From the cell containing the given text, extract its center point as [x, y] coordinate. 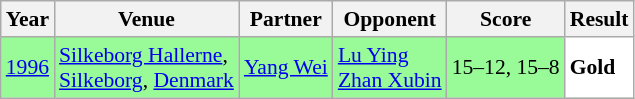
Year [28, 19]
Partner [286, 19]
1996 [28, 68]
Opponent [390, 19]
Lu Ying Zhan Xubin [390, 68]
Venue [146, 19]
Gold [600, 68]
Silkeborg Hallerne,Silkeborg, Denmark [146, 68]
Result [600, 19]
15–12, 15–8 [506, 68]
Yang Wei [286, 68]
Score [506, 19]
